Scan for the cell matching the given text and deliver its (x, y) coordinate at center. 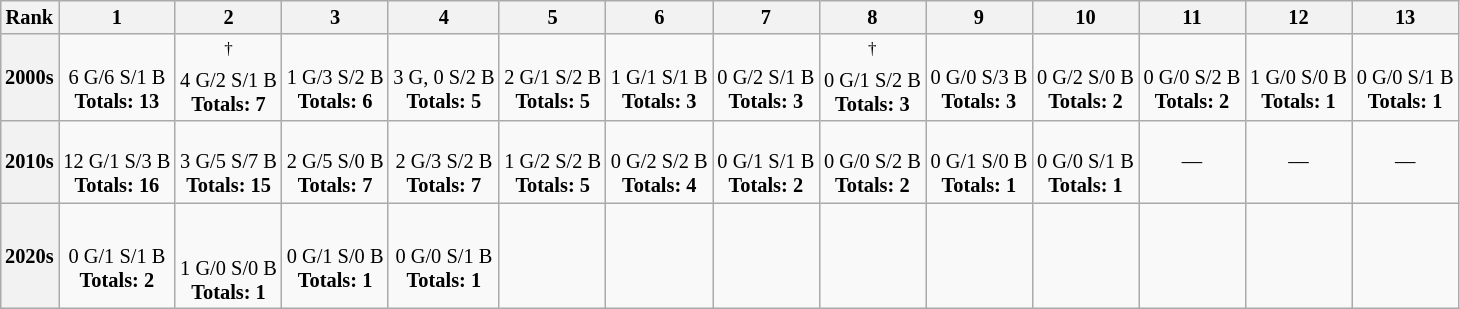
2 G/3 S/2 BTotals: 7 (444, 162)
6 (660, 17)
0 G/2 S/2 BTotals: 4 (660, 162)
1 G/2 S/2 BTotals: 5 (552, 162)
0 G/2 S/0 BTotals: 2 (1086, 78)
†4 G/2 S/1 BTotals: 7 (228, 78)
2 (228, 17)
6 G/6 S/1 BTotals: 13 (118, 78)
13 (1406, 17)
2010s (29, 162)
2020s (29, 256)
12 G/1 S/3 BTotals: 16 (118, 162)
†0 G/1 S/2 BTotals: 3 (872, 78)
9 (980, 17)
1 (118, 17)
11 (1192, 17)
0 G/0 S/3 BTotals: 3 (980, 78)
2 G/1 S/2 BTotals: 5 (552, 78)
8 (872, 17)
0 G/2 S/1 BTotals: 3 (766, 78)
1 G/3 S/2 BTotals: 6 (336, 78)
3 (336, 17)
3 G/5 S/7 BTotals: 15 (228, 162)
Rank (29, 17)
1 G/1 S/1 BTotals: 3 (660, 78)
3 G, 0 S/2 BTotals: 5 (444, 78)
2000s (29, 78)
2 G/5 S/0 BTotals: 7 (336, 162)
5 (552, 17)
10 (1086, 17)
12 (1298, 17)
4 (444, 17)
7 (766, 17)
